Extract the (X, Y) coordinate from the center of the cell holding the provided text.  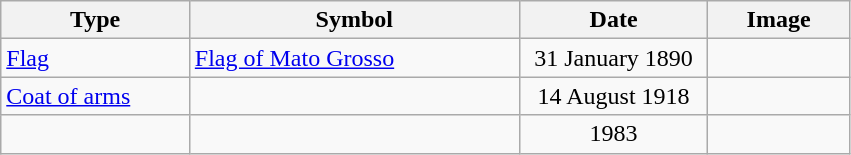
Type (96, 20)
31 January 1890 (614, 58)
1983 (614, 134)
Date (614, 20)
Symbol (354, 20)
Image (778, 20)
Coat of arms (96, 96)
14 August 1918 (614, 96)
Flag of Mato Grosso (354, 58)
Flag (96, 58)
